Return [X, Y] of the center of cell containing provided text 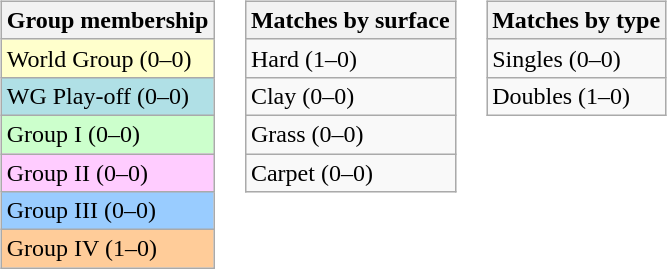
Matches by surface [350, 20]
Group I (0–0) [108, 134]
Doubles (1–0) [576, 96]
World Group (0–0) [108, 58]
Group II (0–0) [108, 173]
Matches by type [576, 20]
Singles (0–0) [576, 58]
Grass (0–0) [350, 134]
Group membership [108, 20]
WG Play-off (0–0) [108, 96]
Hard (1–0) [350, 58]
Group III (0–0) [108, 211]
Carpet (0–0) [350, 173]
Clay (0–0) [350, 96]
Group IV (1–0) [108, 249]
